Capture the cell that displays the provided text and extract its (X, Y) central coordinate. 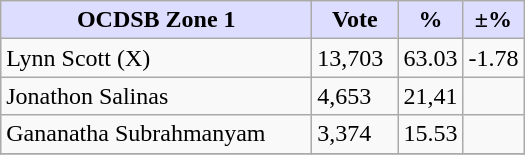
13,703 (355, 58)
4,653 (355, 96)
Vote (355, 20)
3,374 (355, 134)
-1.78 (494, 58)
±% (494, 20)
Jonathon Salinas (156, 96)
63.03 (430, 58)
% (430, 20)
21,41 (430, 96)
OCDSB Zone 1 (156, 20)
Gananatha Subrahmanyam (156, 134)
15.53 (430, 134)
Lynn Scott (X) (156, 58)
